Determine the [x, y] coordinate at the center of the cell enclosing the given text.  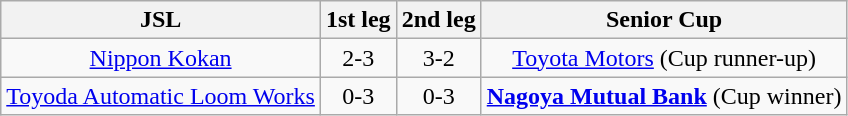
Nippon Kokan [161, 58]
2-3 [358, 58]
3-2 [438, 58]
2nd leg [438, 20]
Toyota Motors (Cup runner-up) [664, 58]
JSL [161, 20]
Nagoya Mutual Bank (Cup winner) [664, 96]
1st leg [358, 20]
Toyoda Automatic Loom Works [161, 96]
Senior Cup [664, 20]
